Determine the (X, Y) coordinate at the center of the cell enclosing the given text.  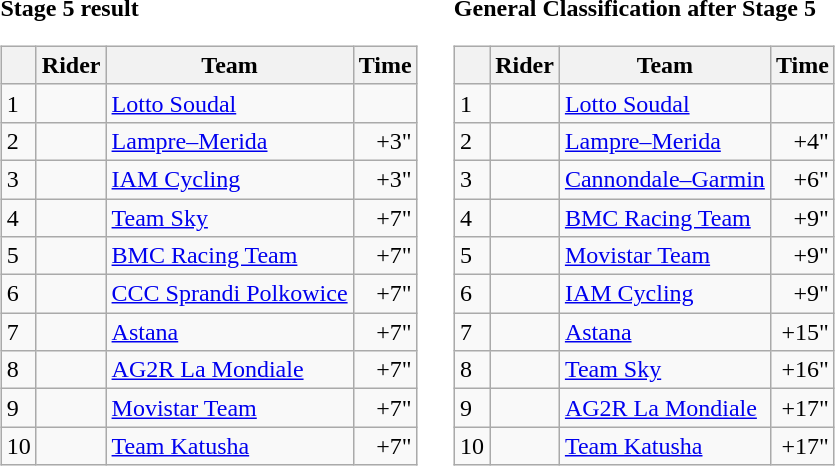
+6" (802, 179)
+16" (802, 370)
Cannondale–Garmin (664, 179)
+15" (802, 332)
CCC Sprandi Polkowice (230, 294)
+4" (802, 141)
